Return [x, y] of the center of cell containing provided text 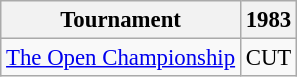
CUT [268, 58]
The Open Championship [121, 58]
Tournament [121, 20]
1983 [268, 20]
